Extract the (x, y) coordinate from the center of the cell holding the provided text.  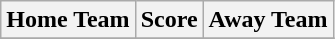
Score (169, 20)
Away Team (268, 20)
Home Team (68, 20)
